Detect which cell encompasses the target text, then output its [x, y] center coordinate. 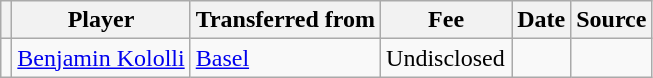
Undisclosed [446, 58]
Benjamin Kololli [101, 58]
Player [101, 20]
Transferred from [285, 20]
Fee [446, 20]
Source [612, 20]
Date [542, 20]
Basel [285, 58]
